From the cell containing the given text, extract its center point as (x, y) coordinate. 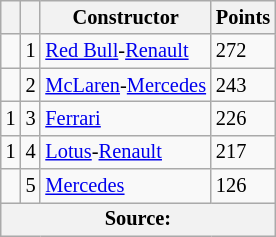
McLaren-Mercedes (125, 85)
272 (243, 51)
226 (243, 118)
217 (243, 152)
2 (31, 85)
4 (31, 152)
Source: (138, 219)
126 (243, 186)
Mercedes (125, 186)
Red Bull-Renault (125, 51)
243 (243, 85)
Constructor (125, 17)
3 (31, 118)
Lotus-Renault (125, 152)
Points (243, 17)
5 (31, 186)
Ferrari (125, 118)
